Determine the (x, y) coordinate at the center of the cell enclosing the given text.  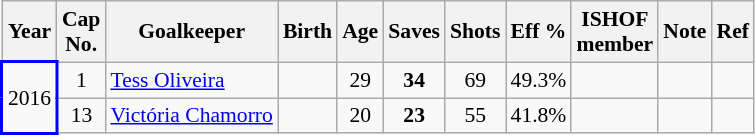
20 (360, 116)
Saves (414, 32)
CapNo. (82, 32)
2016 (30, 98)
Note (684, 32)
Shots (476, 32)
Victória Chamorro (191, 116)
Year (30, 32)
13 (82, 116)
Eff % (539, 32)
41.8% (539, 116)
55 (476, 116)
Goalkeeper (191, 32)
Ref (733, 32)
1 (82, 80)
29 (360, 80)
49.3% (539, 80)
69 (476, 80)
34 (414, 80)
23 (414, 116)
Birth (308, 32)
Age (360, 32)
Tess Oliveira (191, 80)
ISHOFmember (614, 32)
